From the cell containing the given text, extract its center point as [x, y] coordinate. 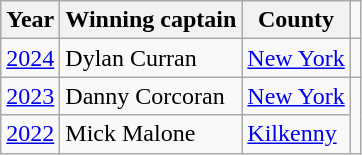
Mick Malone [151, 134]
2022 [30, 134]
Kilkenny [296, 134]
County [296, 20]
Year [30, 20]
Danny Corcoran [151, 96]
Winning captain [151, 20]
2023 [30, 96]
Dylan Curran [151, 58]
2024 [30, 58]
